Detect which cell encompasses the target text, then output its [X, Y] center coordinate. 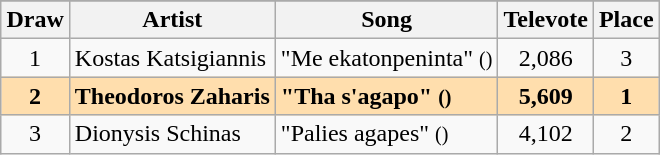
"Tha s'agapo" () [386, 96]
Dionysis Schinas [172, 134]
"Palies agapes" () [386, 134]
4,102 [546, 134]
Televote [546, 20]
Artist [172, 20]
2,086 [546, 58]
Theodoros Zaharis [172, 96]
Kostas Katsigiannis [172, 58]
Draw [35, 20]
Place [626, 20]
"Me ekatonpeninta" () [386, 58]
5,609 [546, 96]
Song [386, 20]
